Detect which cell encompasses the target text, then output its (X, Y) center coordinate. 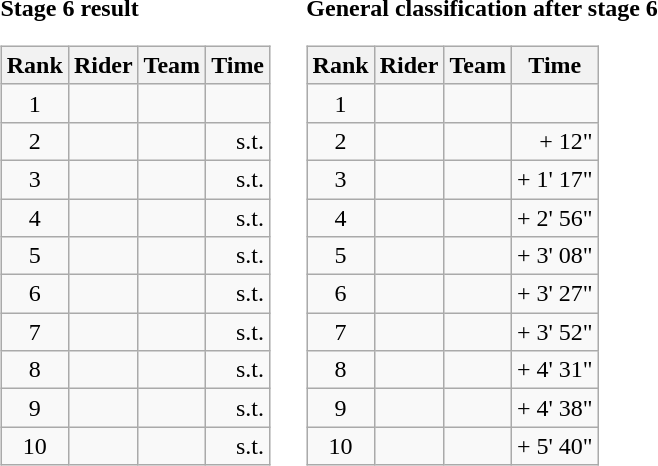
+ 4' 31" (554, 370)
+ 3' 52" (554, 332)
+ 3' 08" (554, 256)
+ 2' 56" (554, 217)
+ 4' 38" (554, 408)
+ 5' 40" (554, 446)
+ 12" (554, 141)
+ 3' 27" (554, 294)
+ 1' 17" (554, 179)
